Extract the [X, Y] coordinate from the center of the cell holding the provided text.  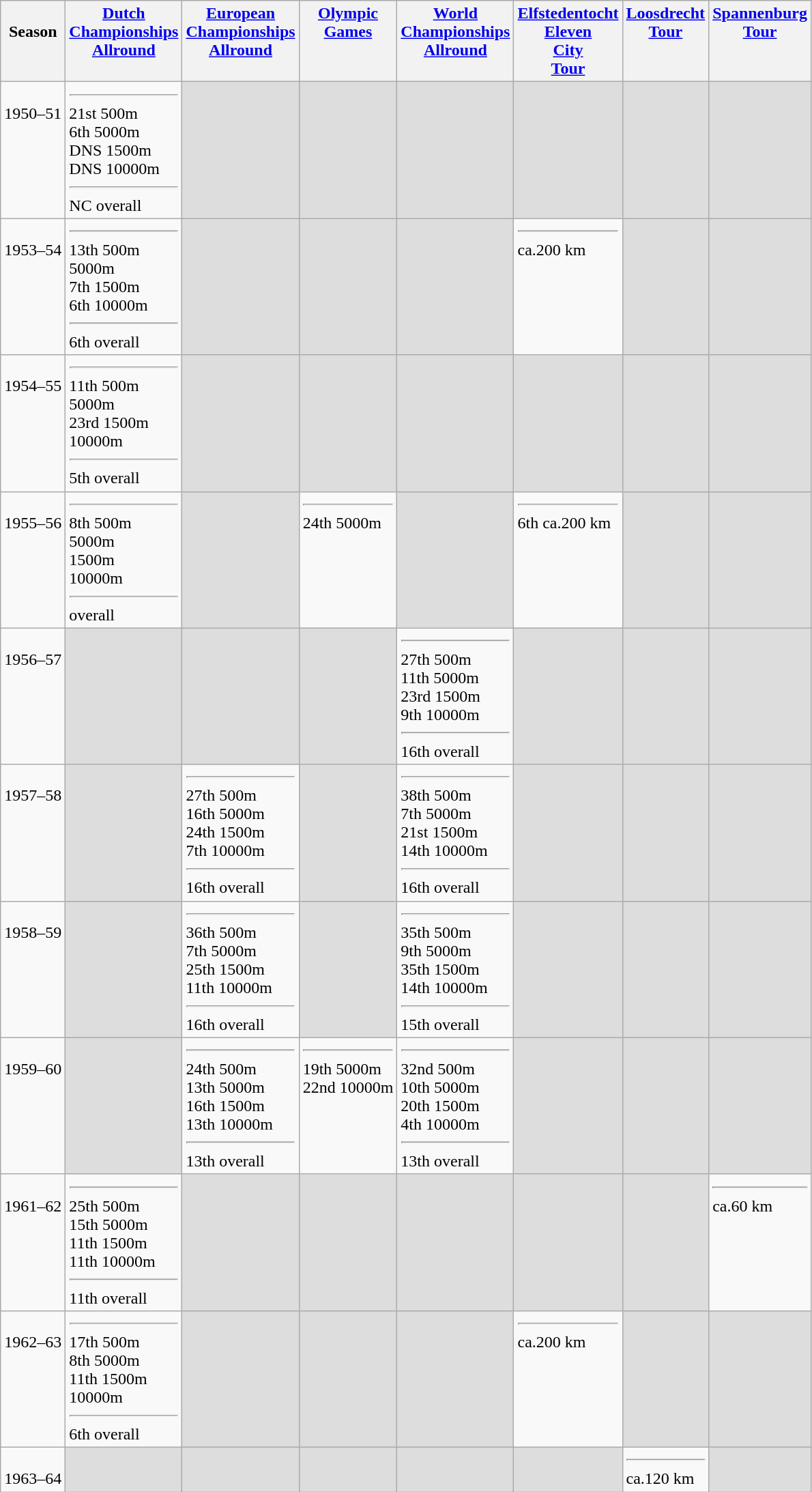
Spannenburg Tour [760, 41]
17th 500m 8th 5000m 11th 1500m 10000m 6th overall [124, 1379]
Season [33, 41]
24th 500m 13th 5000m 16th 1500m 13th 10000m 13th overall [240, 1106]
8th 500m 5000m 1500m 10000m overall [124, 560]
Dutch Championships Allround [124, 41]
24th 5000m [348, 560]
ca.120 km [666, 1469]
6th ca.200 km [568, 560]
1962–63 [33, 1379]
European Championships Allround [240, 41]
27th 500m 16th 5000m 24th 1500m 7th 10000m 16th overall [240, 833]
1957–58 [33, 833]
21st 500m 6th 5000m DNS 1500m DNS 10000m NC overall [124, 150]
1961–62 [33, 1242]
19th 5000m 22nd 10000m [348, 1106]
1950–51 [33, 150]
1956–57 [33, 696]
1953–54 [33, 287]
Olympic Games [348, 41]
32nd 500m 10th 5000m 20th 1500m 4th 10000m 13th overall [456, 1106]
1958–59 [33, 969]
36th 500m 7th 5000m 25th 1500m 11th 10000m 16th overall [240, 969]
1955–56 [33, 560]
World Championships Allround [456, 41]
11th 500m 5000m 23rd 1500m 10000m 5th overall [124, 423]
Loosdrecht Tour [666, 41]
27th 500m 11th 5000m 23rd 1500m 9th 10000m 16th overall [456, 696]
Elfstedentocht Eleven City Tour [568, 41]
35th 500m 9th 5000m 35th 1500m 14th 10000m 15th overall [456, 969]
ca.60 km [760, 1242]
1954–55 [33, 423]
38th 500m 7th 5000m 21st 1500m 14th 10000m 16th overall [456, 833]
1963–64 [33, 1469]
25th 500m 15th 5000m 11th 1500m 11th 10000m 11th overall [124, 1242]
13th 500m 5000m 7th 1500m 6th 10000m 6th overall [124, 287]
1959–60 [33, 1106]
